Scan for the cell matching the given text and deliver its [x, y] coordinate at center. 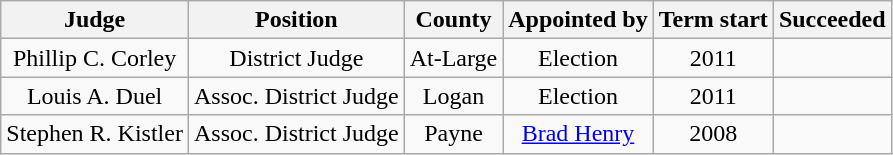
At-Large [454, 58]
Term start [713, 20]
Position [296, 20]
Brad Henry [578, 134]
Logan [454, 96]
County [454, 20]
Appointed by [578, 20]
Succeeded [832, 20]
Stephen R. Kistler [95, 134]
Phillip C. Corley [95, 58]
Payne [454, 134]
District Judge [296, 58]
2008 [713, 134]
Judge [95, 20]
Louis A. Duel [95, 96]
